Extract the [X, Y] coordinate from the center of the cell holding the provided text.  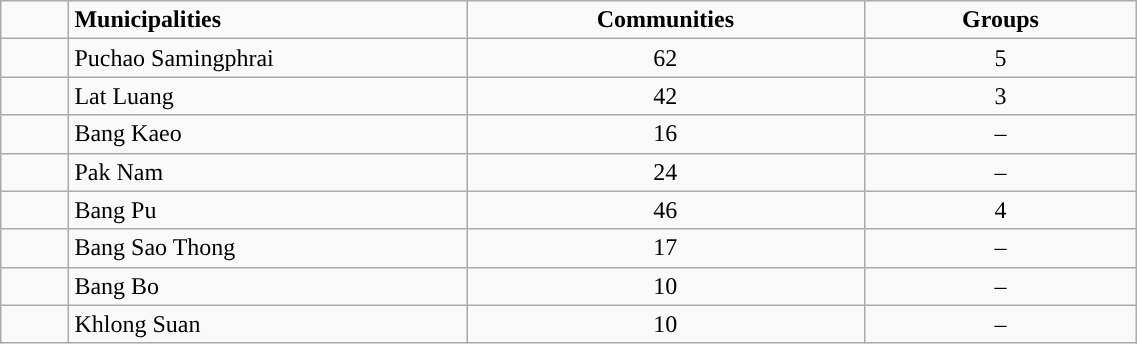
46 [666, 210]
17 [666, 248]
5 [1000, 58]
Lat Luang [268, 96]
24 [666, 172]
62 [666, 58]
16 [666, 134]
Bang Bo [268, 286]
Bang Pu [268, 210]
Khlong Suan [268, 324]
Bang Kaeo [268, 134]
4 [1000, 210]
Municipalities [268, 20]
3 [1000, 96]
Bang Sao Thong [268, 248]
Pak Nam [268, 172]
Communities [666, 20]
Groups [1000, 20]
Puchao Samingphrai [268, 58]
42 [666, 96]
